Provide the [X, Y] coordinate of the cell's center where the given text is located.  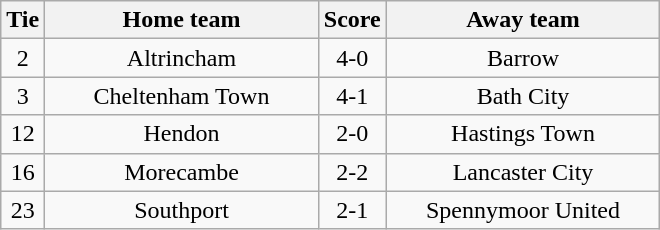
Home team [182, 20]
Altrincham [182, 58]
Lancaster City [523, 172]
Bath City [523, 96]
Away team [523, 20]
Tie [23, 20]
2-0 [352, 134]
Hastings Town [523, 134]
Cheltenham Town [182, 96]
Spennymoor United [523, 210]
3 [23, 96]
16 [23, 172]
Barrow [523, 58]
12 [23, 134]
Hendon [182, 134]
Morecambe [182, 172]
Score [352, 20]
2-2 [352, 172]
2 [23, 58]
2-1 [352, 210]
4-1 [352, 96]
23 [23, 210]
4-0 [352, 58]
Southport [182, 210]
